Scan for the cell matching the given text and deliver its (x, y) coordinate at center. 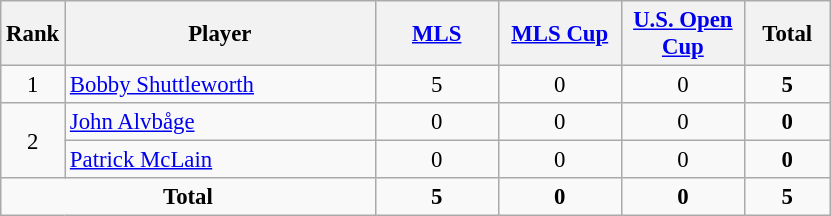
Rank (33, 34)
Bobby Shuttleworth (220, 85)
MLS Cup (560, 34)
U.S. Open Cup (682, 34)
Player (220, 34)
1 (33, 85)
2 (33, 140)
MLS (436, 34)
John Alvbåge (220, 122)
Patrick McLain (220, 160)
